For the text-containing cell, return its midpoint in [X, Y] coordinate format. 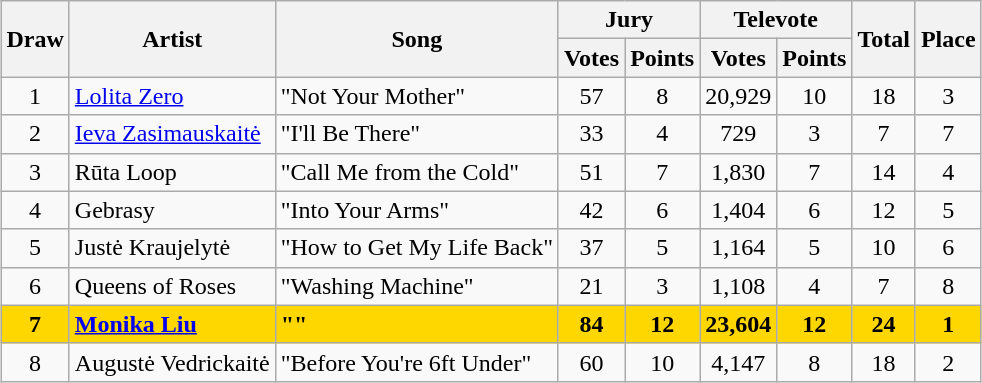
Draw [35, 39]
14 [884, 172]
24 [884, 324]
Justė Kraujelytė [172, 248]
84 [591, 324]
33 [591, 134]
20,929 [738, 96]
Place [948, 39]
"How to Get My Life Back" [416, 248]
1,830 [738, 172]
1,108 [738, 286]
"" [416, 324]
Lolita Zero [172, 96]
Song [416, 39]
"Call Me from the Cold" [416, 172]
51 [591, 172]
37 [591, 248]
"I'll Be There" [416, 134]
Monika Liu [172, 324]
Gebrasy [172, 210]
"Before You're 6ft Under" [416, 362]
"Into Your Arms" [416, 210]
Total [884, 39]
Ieva Zasimauskaitė [172, 134]
42 [591, 210]
"Not Your Mother" [416, 96]
21 [591, 286]
Augustė Vedrickaitė [172, 362]
Artist [172, 39]
60 [591, 362]
Queens of Roses [172, 286]
57 [591, 96]
4,147 [738, 362]
729 [738, 134]
Rūta Loop [172, 172]
1,404 [738, 210]
Televote [776, 20]
Jury [628, 20]
23,604 [738, 324]
1,164 [738, 248]
"Washing Machine" [416, 286]
